From the cell containing the given text, extract its center point as [x, y] coordinate. 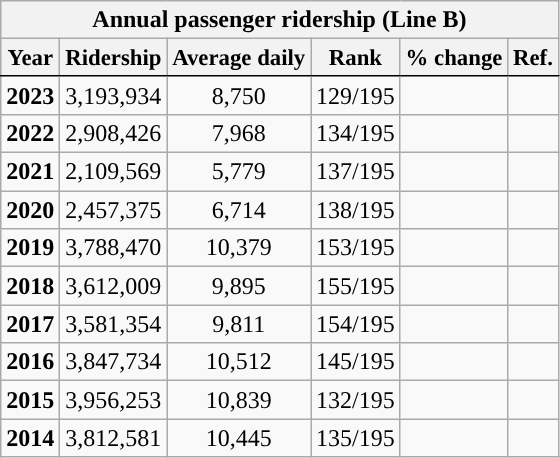
2022 [30, 133]
Year [30, 58]
153/195 [356, 248]
9,895 [239, 286]
129/195 [356, 95]
2021 [30, 172]
Ref. [533, 58]
Rank [356, 58]
5,779 [239, 172]
2023 [30, 95]
10,512 [239, 362]
% change [454, 58]
2,457,375 [114, 210]
3,612,009 [114, 286]
6,714 [239, 210]
10,379 [239, 248]
3,193,934 [114, 95]
Annual passenger ridership (Line B) [280, 20]
154/195 [356, 324]
10,445 [239, 438]
134/195 [356, 133]
3,812,581 [114, 438]
2,908,426 [114, 133]
2020 [30, 210]
3,581,354 [114, 324]
Ridership [114, 58]
2018 [30, 286]
3,788,470 [114, 248]
135/195 [356, 438]
145/195 [356, 362]
2016 [30, 362]
137/195 [356, 172]
138/195 [356, 210]
8,750 [239, 95]
2,109,569 [114, 172]
10,839 [239, 400]
2019 [30, 248]
3,847,734 [114, 362]
7,968 [239, 133]
2014 [30, 438]
2015 [30, 400]
155/195 [356, 286]
3,956,253 [114, 400]
Average daily [239, 58]
132/195 [356, 400]
2017 [30, 324]
9,811 [239, 324]
